From the cell containing the given text, extract its center point as (X, Y) coordinate. 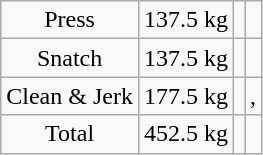
Snatch (70, 58)
Clean & Jerk (70, 96)
Press (70, 20)
177.5 kg (186, 96)
Total (70, 134)
452.5 kg (186, 134)
, (254, 96)
